Identify which cell holds the provided text, then report its [x, y] central coordinate. 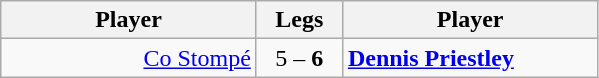
5 – 6 [299, 58]
Legs [299, 20]
Co Stompé [129, 58]
Dennis Priestley [470, 58]
